Determine the (X, Y) coordinate at the center of the cell enclosing the given text.  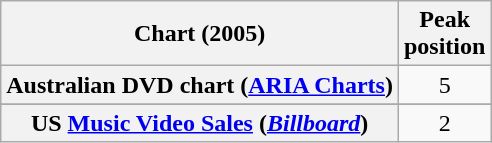
Australian DVD chart (ARIA Charts) (200, 85)
Peak position (444, 34)
US Music Video Sales (Billboard) (200, 123)
2 (444, 123)
Chart (2005) (200, 34)
5 (444, 85)
